Detect which cell encompasses the target text, then output its (X, Y) center coordinate. 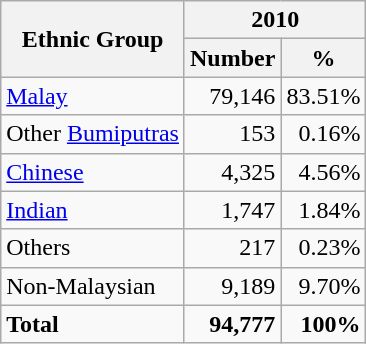
4.56% (324, 172)
0.23% (324, 248)
94,777 (232, 324)
Number (232, 58)
Indian (93, 210)
153 (232, 134)
Other Bumiputras (93, 134)
% (324, 58)
Total (93, 324)
Non-Malaysian (93, 286)
217 (232, 248)
2010 (274, 20)
Chinese (93, 172)
1.84% (324, 210)
Others (93, 248)
4,325 (232, 172)
Ethnic Group (93, 39)
9,189 (232, 286)
79,146 (232, 96)
0.16% (324, 134)
83.51% (324, 96)
1,747 (232, 210)
9.70% (324, 286)
Malay (93, 96)
100% (324, 324)
